Scan for the cell matching the given text and deliver its [X, Y] coordinate at center. 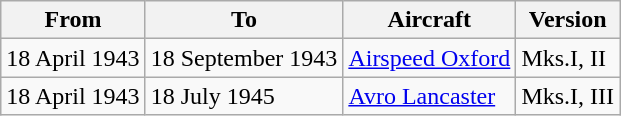
Mks.I, II [568, 58]
18 July 1945 [244, 96]
To [244, 20]
Version [568, 20]
18 September 1943 [244, 58]
Avro Lancaster [430, 96]
Mks.I, III [568, 96]
Aircraft [430, 20]
Airspeed Oxford [430, 58]
From [73, 20]
